Return the (x, y) coordinate for the center point of the cell that contains the specified text.  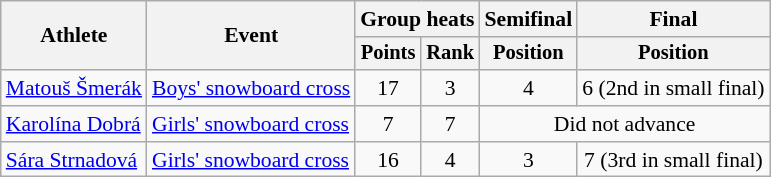
Did not advance (625, 124)
3 (450, 88)
Athlete (74, 36)
Final (673, 19)
Event (251, 36)
Points (388, 54)
Matouš Šmerák (74, 88)
Karolína Dobrá (74, 124)
4 (529, 88)
17 (388, 88)
Rank (450, 54)
6 (2nd in small final) (673, 88)
Group heats (417, 19)
Boys' snowboard cross (251, 88)
Semifinal (529, 19)
Girls' snowboard cross (251, 124)
